From the cell containing the given text, extract its center point as [x, y] coordinate. 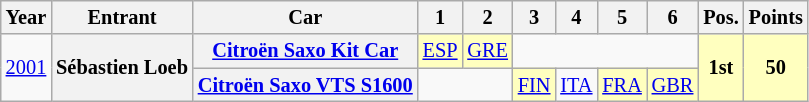
Citroën Saxo Kit Car [306, 51]
2 [487, 17]
Year [26, 17]
Points [776, 17]
Entrant [122, 17]
50 [776, 68]
Car [306, 17]
Sébastien Loeb [122, 68]
FRA [622, 85]
2001 [26, 68]
Pos. [720, 17]
GRE [487, 51]
4 [576, 17]
ESP [440, 51]
1 [440, 17]
Citroën Saxo VTS S1600 [306, 85]
ITA [576, 85]
1st [720, 68]
GBR [673, 85]
6 [673, 17]
5 [622, 17]
3 [534, 17]
FIN [534, 85]
